Return [X, Y] of the center of cell containing provided text 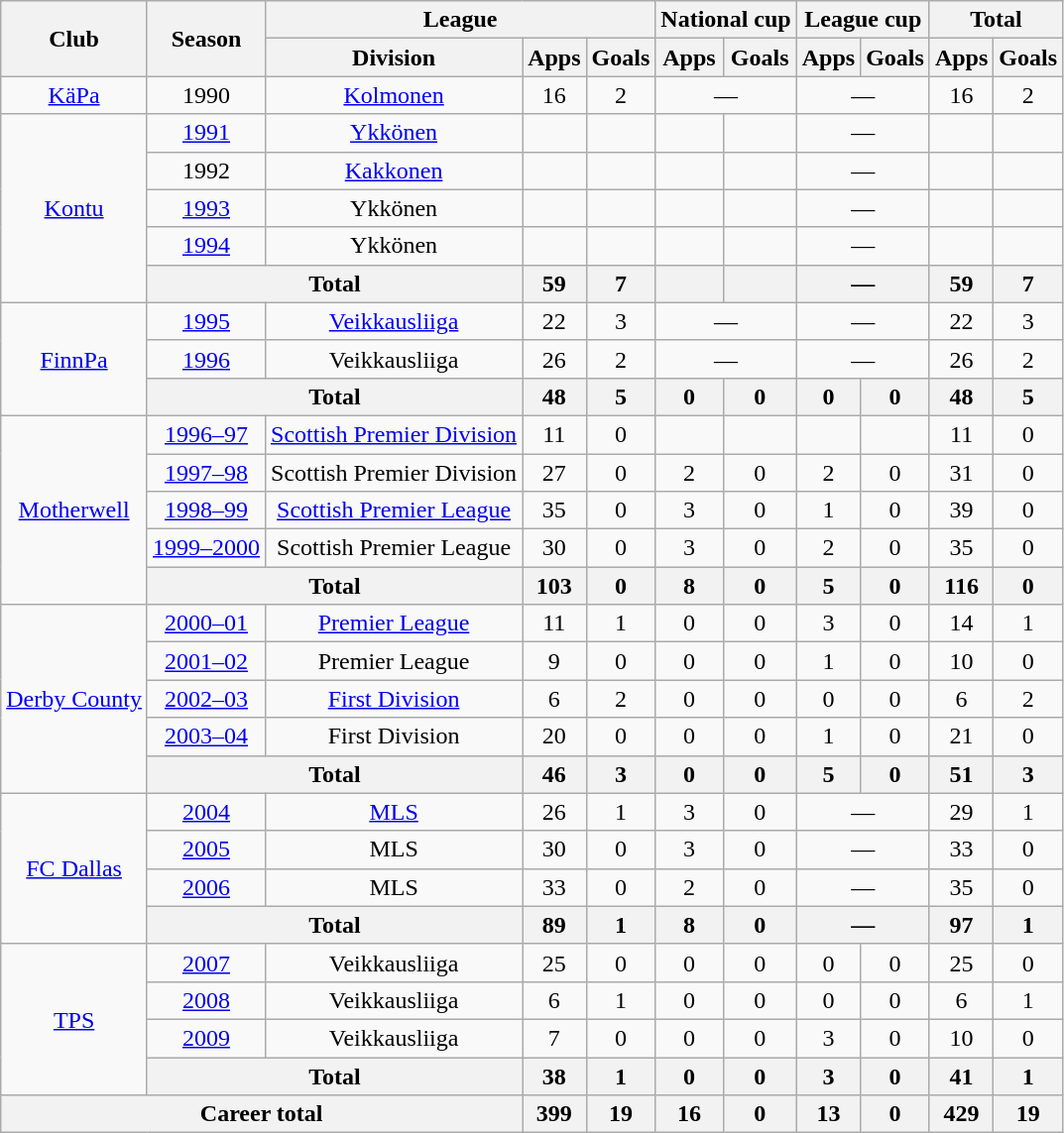
1997–98 [206, 473]
Derby County [74, 699]
1996 [206, 359]
2007 [206, 963]
Career total [262, 1114]
1998–99 [206, 510]
1994 [206, 246]
116 [961, 586]
FC Dallas [74, 868]
Kolmonen [395, 95]
2006 [206, 887]
21 [961, 736]
97 [961, 925]
2003–04 [206, 736]
TPS [74, 1019]
46 [554, 774]
Season [206, 39]
13 [828, 1114]
39 [961, 510]
29 [961, 812]
1999–2000 [206, 548]
National cup [726, 20]
Kontu [74, 208]
27 [554, 473]
2009 [206, 1038]
9 [554, 661]
2001–02 [206, 661]
14 [961, 623]
38 [554, 1076]
2002–03 [206, 699]
1992 [206, 170]
20 [554, 736]
Kakkonen [395, 170]
Club [74, 39]
2000–01 [206, 623]
89 [554, 925]
1993 [206, 208]
429 [961, 1114]
2004 [206, 812]
31 [961, 473]
League [460, 20]
2008 [206, 1000]
Division [395, 57]
League cup [863, 20]
103 [554, 586]
FinnPa [74, 359]
1995 [206, 321]
399 [554, 1114]
Motherwell [74, 510]
1991 [206, 133]
51 [961, 774]
KäPa [74, 95]
1990 [206, 95]
41 [961, 1076]
1996–97 [206, 434]
2005 [206, 850]
